Identify which cell holds the provided text, then report its [X, Y] central coordinate. 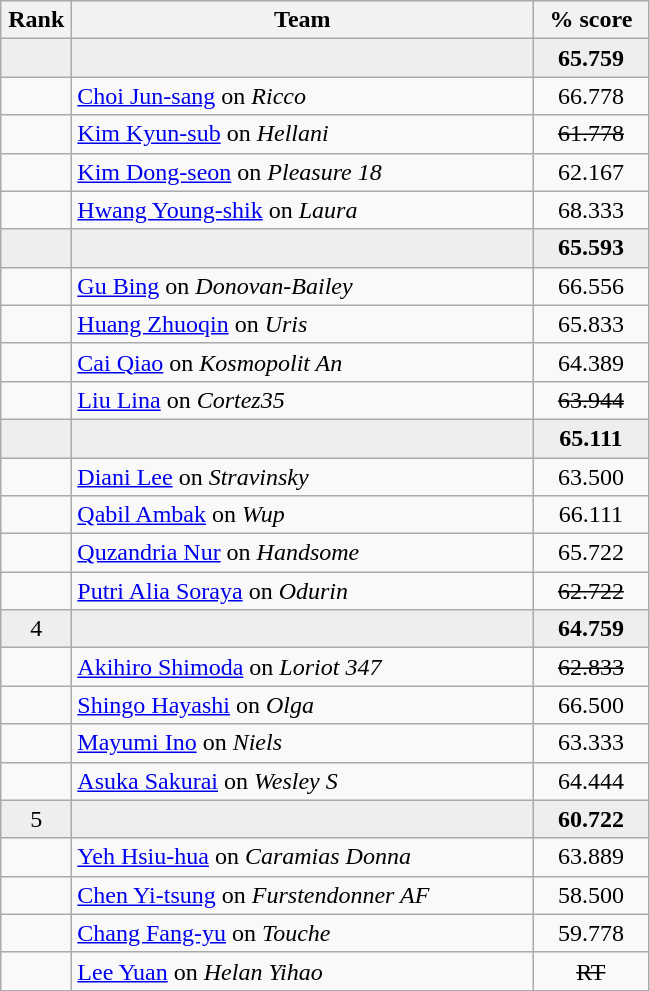
65.759 [591, 58]
65.722 [591, 553]
Team [302, 20]
64.389 [591, 362]
Qabil Ambak on Wup [302, 515]
62.167 [591, 172]
Lee Yuan on Helan Yihao [302, 971]
5 [36, 819]
Putri Alia Soraya on Odurin [302, 591]
Huang Zhuoqin on Uris [302, 324]
60.722 [591, 819]
66.778 [591, 96]
Mayumi Ino on Niels [302, 743]
66.500 [591, 705]
Kim Kyun-sub on Hellani [302, 134]
Shingo Hayashi on Olga [302, 705]
% score [591, 20]
Chang Fang-yu on Touche [302, 933]
Hwang Young-shik on Laura [302, 210]
68.333 [591, 210]
Rank [36, 20]
63.944 [591, 400]
65.593 [591, 248]
62.722 [591, 591]
65.833 [591, 324]
65.111 [591, 438]
RT [591, 971]
Chen Yi-tsung on Furstendonner AF [302, 895]
64.759 [591, 629]
Akihiro Shimoda on Loriot 347 [302, 667]
Kim Dong-seon on Pleasure 18 [302, 172]
63.500 [591, 477]
64.444 [591, 781]
4 [36, 629]
63.889 [591, 857]
Diani Lee on Stravinsky [302, 477]
Liu Lina on Cortez35 [302, 400]
Yeh Hsiu-hua on Caramias Donna [302, 857]
Asuka Sakurai on Wesley S [302, 781]
Quzandria Nur on Handsome [302, 553]
66.111 [591, 515]
Choi Jun-sang on Ricco [302, 96]
Gu Bing on Donovan-Bailey [302, 286]
61.778 [591, 134]
66.556 [591, 286]
58.500 [591, 895]
63.333 [591, 743]
59.778 [591, 933]
62.833 [591, 667]
Cai Qiao on Kosmopolit An [302, 362]
